Output the [x, y] coordinate of the center of the cell containing the given text.  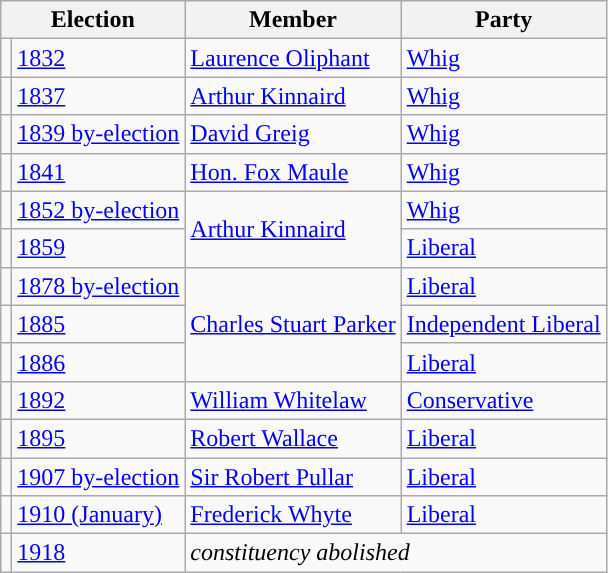
Sir Robert Pullar [293, 477]
1878 by-election [98, 286]
1859 [98, 248]
1918 [98, 553]
Election [93, 20]
1885 [98, 324]
Frederick Whyte [293, 515]
1907 by-election [98, 477]
constituency abolished [396, 553]
1852 by-election [98, 210]
1839 by-election [98, 134]
1910 (January) [98, 515]
Hon. Fox Maule [293, 172]
Robert Wallace [293, 438]
1841 [98, 172]
David Greig [293, 134]
Charles Stuart Parker [293, 324]
Independent Liberal [504, 324]
Member [293, 20]
Conservative [504, 400]
1886 [98, 362]
Party [504, 20]
William Whitelaw [293, 400]
Laurence Oliphant [293, 58]
1837 [98, 96]
1892 [98, 400]
1895 [98, 438]
1832 [98, 58]
